Capture the cell that displays the provided text and extract its (x, y) central coordinate. 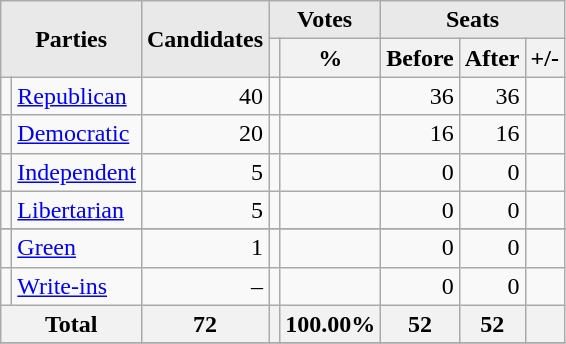
Libertarian (77, 210)
Before (420, 58)
Candidates (204, 39)
Write-ins (77, 286)
Democratic (77, 134)
1 (204, 248)
Republican (77, 96)
% (330, 58)
– (204, 286)
After (492, 58)
+/- (544, 58)
Parties (72, 39)
Total (72, 324)
20 (204, 134)
Seats (473, 20)
100.00% (330, 324)
Independent (77, 172)
Votes (325, 20)
Green (77, 248)
40 (204, 96)
72 (204, 324)
